Determine the (x, y) coordinate at the center of the cell enclosing the given text.  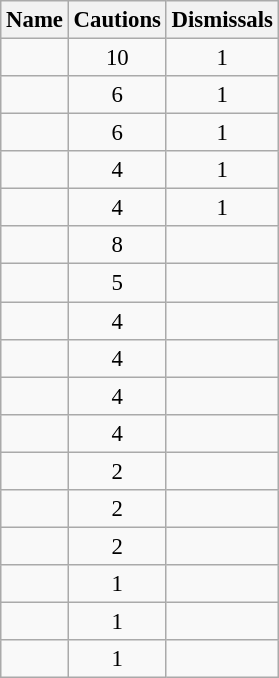
10 (117, 58)
Dismissals (222, 20)
Name (35, 20)
5 (117, 283)
8 (117, 245)
Cautions (117, 20)
